Determine the [X, Y] coordinate at the center of the cell enclosing the given text.  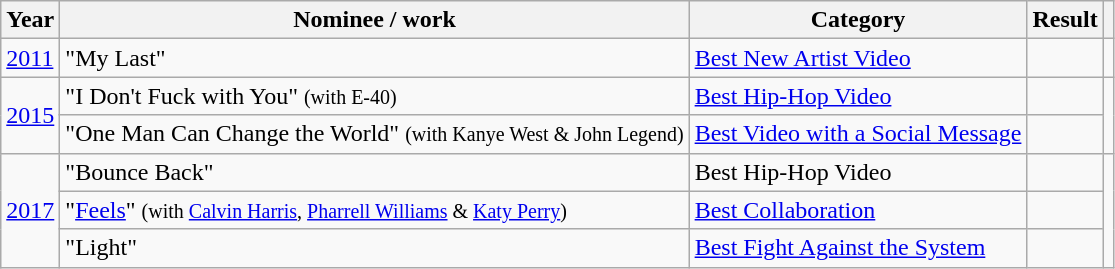
Result [1065, 20]
Best Fight Against the System [858, 248]
2017 [30, 210]
Best Video with a Social Message [858, 134]
"Feels" (with Calvin Harris, Pharrell Williams & Katy Perry) [374, 210]
"Light" [374, 248]
"Bounce Back" [374, 172]
"I Don't Fuck with You" (with E-40) [374, 96]
2015 [30, 115]
Category [858, 20]
"My Last" [374, 58]
Best New Artist Video [858, 58]
2011 [30, 58]
Best Collaboration [858, 210]
Nominee / work [374, 20]
"One Man Can Change the World" (with Kanye West & John Legend) [374, 134]
Year [30, 20]
